Return [x, y] of the center of cell containing provided text 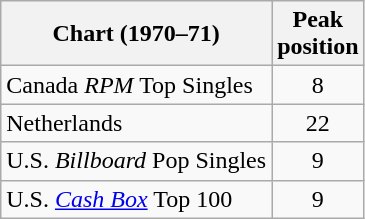
Chart (1970–71) [136, 34]
U.S. Billboard Pop Singles [136, 161]
Peakposition [318, 34]
8 [318, 85]
22 [318, 123]
Canada RPM Top Singles [136, 85]
Netherlands [136, 123]
U.S. Cash Box Top 100 [136, 199]
